Locate the cell with the specified text and output its [X, Y] center coordinate. 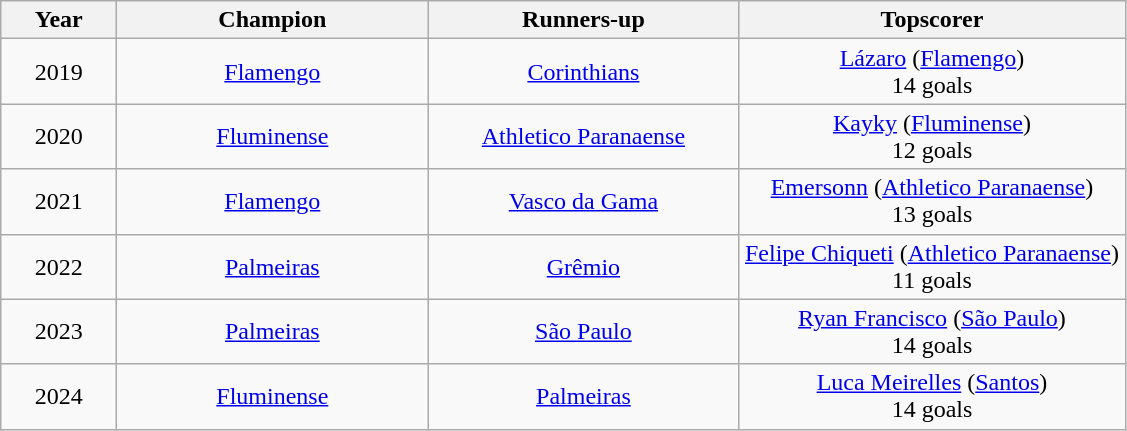
Luca Meirelles (Santos)14 goals [932, 396]
2020 [59, 136]
Emersonn (Athletico Paranaense)13 goals [932, 202]
2019 [59, 72]
Kayky (Fluminense)12 goals [932, 136]
São Paulo [584, 332]
Runners-up [584, 20]
Corinthians [584, 72]
Topscorer [932, 20]
Year [59, 20]
Grêmio [584, 266]
Athletico Paranaense [584, 136]
Ryan Francisco (São Paulo)14 goals [932, 332]
2023 [59, 332]
2024 [59, 396]
2021 [59, 202]
Vasco da Gama [584, 202]
Lázaro (Flamengo)14 goals [932, 72]
Felipe Chiqueti (Athletico Paranaense)11 goals [932, 266]
Champion [272, 20]
2022 [59, 266]
